Scan for the cell matching the given text and deliver its [X, Y] coordinate at center. 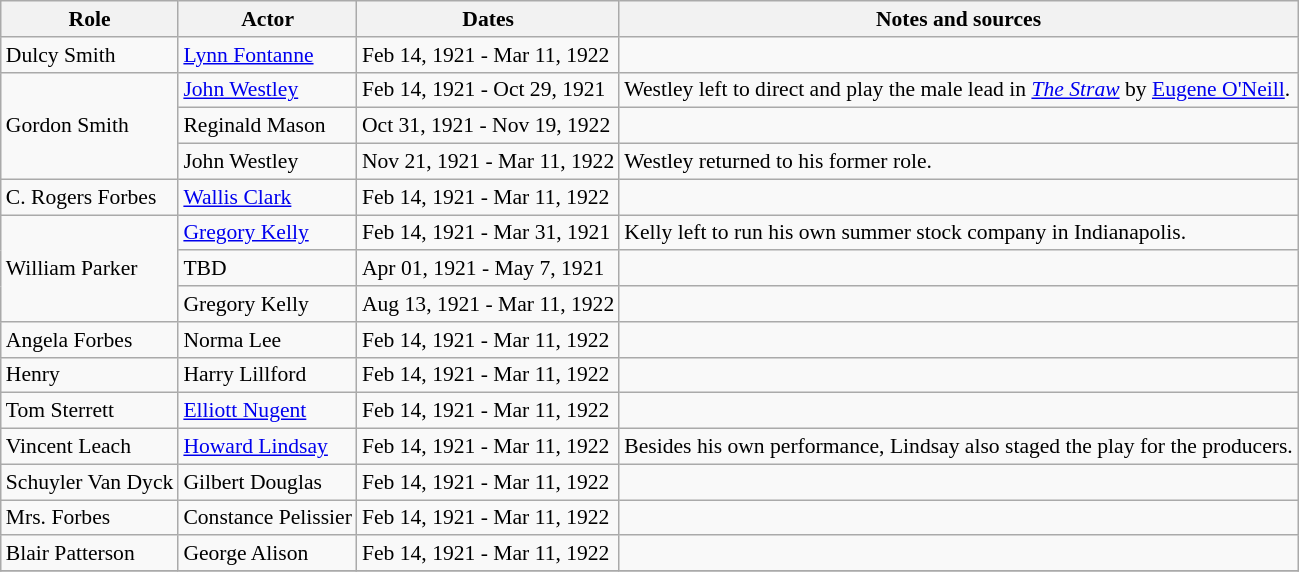
Westley left to direct and play the male lead in The Straw by Eugene O'Neill. [958, 90]
Lynn Fontanne [268, 55]
Kelly left to run his own summer stock company in Indianapolis. [958, 233]
Nov 21, 1921 - Mar 11, 1922 [488, 162]
Feb 14, 1921 - Mar 31, 1921 [488, 233]
Gordon Smith [90, 126]
Gilbert Douglas [268, 482]
Westley returned to his former role. [958, 162]
C. Rogers Forbes [90, 197]
Wallis Clark [268, 197]
Harry Lillford [268, 375]
Role [90, 19]
Schuyler Van Dyck [90, 482]
Notes and sources [958, 19]
Aug 13, 1921 - Mar 11, 1922 [488, 304]
Reginald Mason [268, 126]
William Parker [90, 268]
George Alison [268, 554]
Angela Forbes [90, 340]
Dulcy Smith [90, 55]
Tom Sterrett [90, 411]
Mrs. Forbes [90, 518]
Henry [90, 375]
Besides his own performance, Lindsay also staged the play for the producers. [958, 447]
Apr 01, 1921 - May 7, 1921 [488, 269]
Blair Patterson [90, 554]
TBD [268, 269]
Howard Lindsay [268, 447]
Norma Lee [268, 340]
Oct 31, 1921 - Nov 19, 1922 [488, 126]
Constance Pelissier [268, 518]
Dates [488, 19]
Elliott Nugent [268, 411]
Vincent Leach [90, 447]
Actor [268, 19]
Feb 14, 1921 - Oct 29, 1921 [488, 90]
